Scan for the cell matching the given text and deliver its [x, y] coordinate at center. 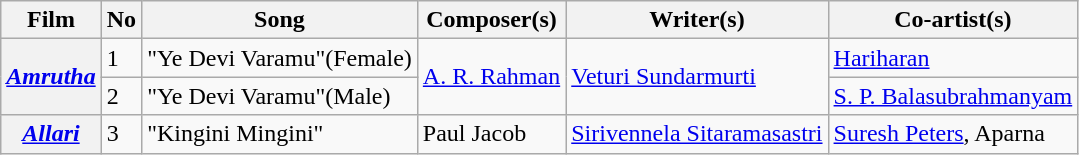
Veturi Sundarmurti [697, 77]
"Kingini Mingini" [280, 134]
Allari [51, 134]
"Ye Devi Varamu"(Female) [280, 58]
Song [280, 20]
Amrutha [51, 77]
Co-artist(s) [953, 20]
3 [121, 134]
No [121, 20]
S. P. Balasubrahmanyam [953, 96]
Hariharan [953, 58]
Film [51, 20]
Writer(s) [697, 20]
"Ye Devi Varamu"(Male) [280, 96]
Sirivennela Sitaramasastri [697, 134]
Paul Jacob [491, 134]
Suresh Peters, Aparna [953, 134]
1 [121, 58]
2 [121, 96]
Composer(s) [491, 20]
A. R. Rahman [491, 77]
